From the cell containing the given text, extract its center point as (X, Y) coordinate. 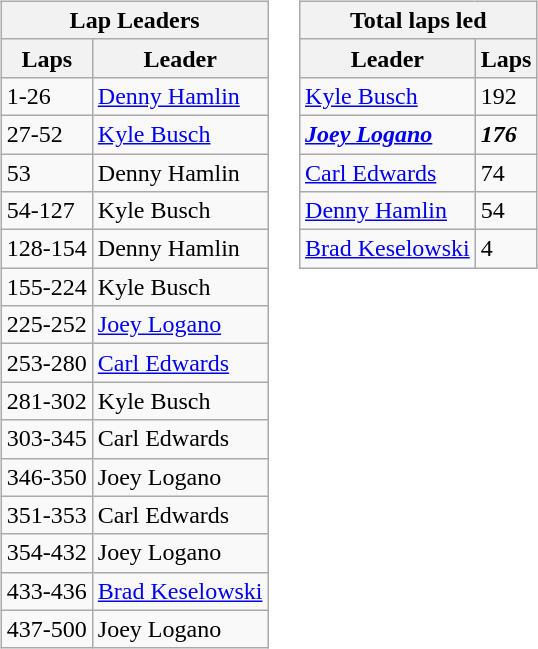
155-224 (46, 287)
303-345 (46, 439)
346-350 (46, 477)
433-436 (46, 591)
54 (506, 211)
253-280 (46, 363)
53 (46, 173)
281-302 (46, 401)
225-252 (46, 325)
Lap Leaders (134, 20)
351-353 (46, 515)
1-26 (46, 96)
Total laps led (418, 20)
176 (506, 134)
54-127 (46, 211)
128-154 (46, 249)
27-52 (46, 134)
354-432 (46, 553)
192 (506, 96)
437-500 (46, 629)
74 (506, 173)
4 (506, 249)
